Scan for the cell matching the given text and deliver its [x, y] coordinate at center. 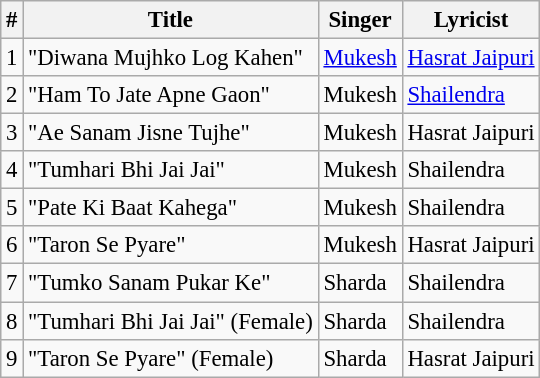
1 [12, 58]
7 [12, 283]
"Ham To Jate Apne Gaon" [170, 95]
9 [12, 358]
"Diwana Mujhko Log Kahen" [170, 58]
"Taron Se Pyare" (Female) [170, 358]
4 [12, 170]
"Taron Se Pyare" [170, 245]
"Tumhari Bhi Jai Jai" [170, 170]
8 [12, 321]
3 [12, 133]
# [12, 20]
Singer [360, 20]
"Pate Ki Baat Kahega" [170, 208]
"Tumhari Bhi Jai Jai" (Female) [170, 321]
Lyricist [471, 20]
"Ae Sanam Jisne Tujhe" [170, 133]
2 [12, 95]
5 [12, 208]
6 [12, 245]
"Tumko Sanam Pukar Ke" [170, 283]
Title [170, 20]
